Output the (x, y) coordinate of the center of the cell containing the given text.  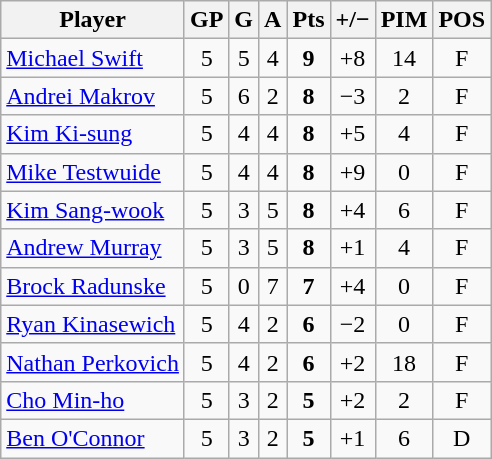
D (462, 438)
Brock Radunske (93, 286)
Ryan Kinasewich (93, 324)
+9 (352, 172)
Nathan Perkovich (93, 362)
Ben O'Connor (93, 438)
Michael Swift (93, 58)
14 (404, 58)
+/− (352, 20)
Andrew Murray (93, 248)
Andrei Makrov (93, 96)
Cho Min-ho (93, 400)
A (273, 20)
Player (93, 20)
18 (404, 362)
−2 (352, 324)
POS (462, 20)
Kim Ki-sung (93, 134)
Pts (308, 20)
9 (308, 58)
+5 (352, 134)
GP (206, 20)
Kim Sang-wook (93, 210)
G (244, 20)
+8 (352, 58)
Mike Testwuide (93, 172)
−3 (352, 96)
PIM (404, 20)
